From the cell containing the given text, extract its center point as [X, Y] coordinate. 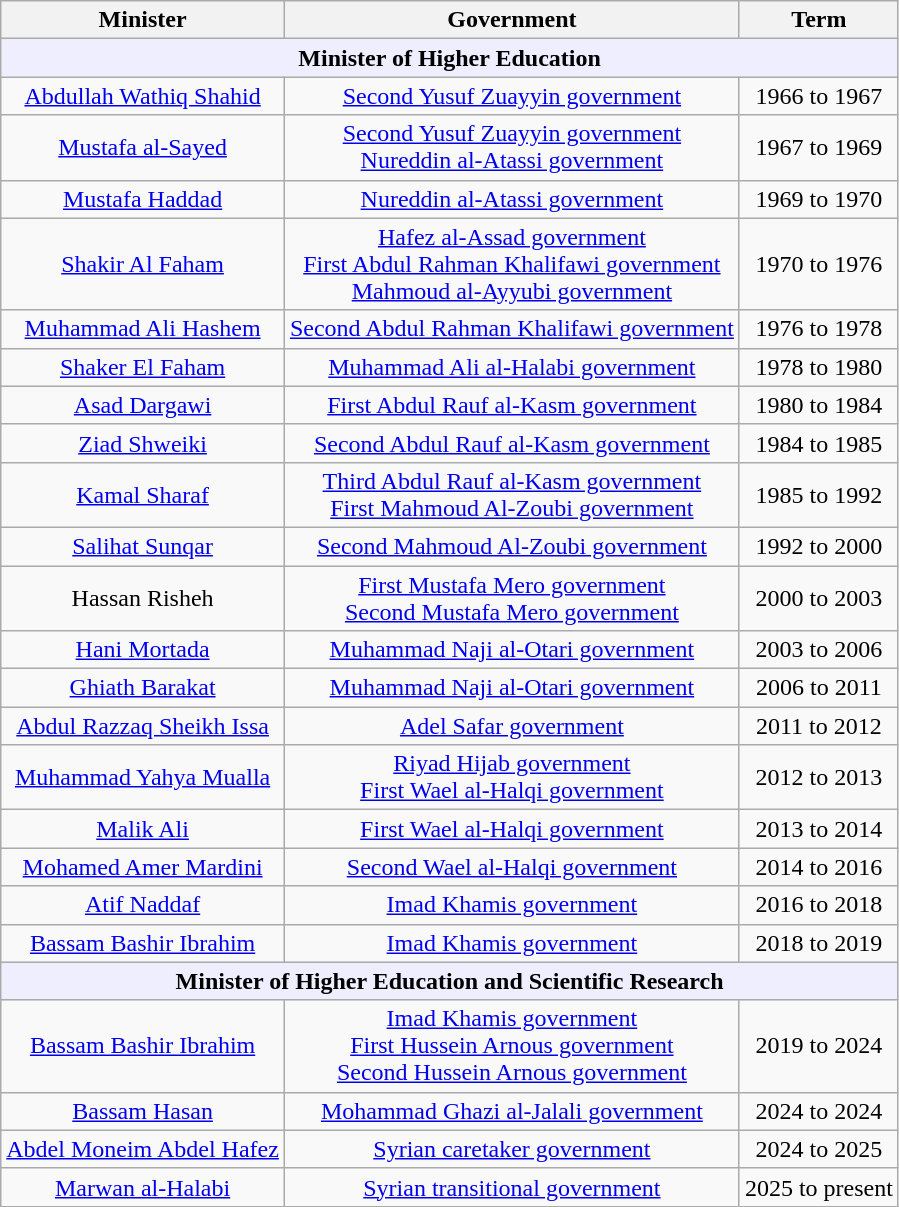
Mustafa Haddad [143, 199]
2000 to 2003 [818, 598]
Term [818, 20]
Abdel Moneim Abdel Hafez [143, 1149]
Kamal Sharaf [143, 494]
2019 to 2024 [818, 1046]
1970 to 1976 [818, 264]
2018 to 2019 [818, 943]
Second Wael al-Halqi government [512, 867]
1967 to 1969 [818, 148]
First Abdul Rauf al-Kasm government [512, 405]
Malik Ali [143, 829]
Third Abdul Rauf al-Kasm governmentFirst Mahmoud Al-Zoubi government [512, 494]
Adel Safar government [512, 726]
Shakir Al Faham [143, 264]
Muhammad Yahya Mualla [143, 778]
1969 to 1970 [818, 199]
Second Mahmoud Al-Zoubi government [512, 546]
Mustafa al-Sayed [143, 148]
Government [512, 20]
Hafez al-Assad governmentFirst Abdul Rahman Khalifawi governmentMahmoud al-Ayyubi government [512, 264]
2016 to 2018 [818, 905]
Abdul Razzaq Sheikh Issa [143, 726]
Mohammad Ghazi al-Jalali government [512, 1111]
Muhammad Ali al-Halabi government [512, 367]
Minister of Higher Education [450, 58]
2013 to 2014 [818, 829]
Minister of Higher Education and Scientific Research [450, 981]
Second Abdul Rahman Khalifawi government [512, 329]
1992 to 2000 [818, 546]
1985 to 1992 [818, 494]
Atif Naddaf [143, 905]
Muhammad Ali Hashem [143, 329]
2012 to 2013 [818, 778]
2003 to 2006 [818, 650]
1966 to 1967 [818, 96]
2025 to present [818, 1187]
Imad Khamis governmentFirst Hussein Arnous governmentSecond Hussein Arnous government [512, 1046]
Second Abdul Rauf al-Kasm government [512, 443]
Minister [143, 20]
Shaker El Faham [143, 367]
Riyad Hijab governmentFirst Wael al-Halqi government [512, 778]
Mohamed Amer Mardini [143, 867]
Syrian caretaker government [512, 1149]
Salihat Sunqar [143, 546]
2014 to 2016 [818, 867]
Ziad Shweiki [143, 443]
1976 to 1978 [818, 329]
Abdullah Wathiq Shahid [143, 96]
Marwan al-Halabi [143, 1187]
Hassan Risheh [143, 598]
Ghiath Barakat [143, 688]
2011 to 2012 [818, 726]
Second Yusuf Zuayyin governmentNureddin al-Atassi government [512, 148]
Bassam Hasan [143, 1111]
1980 to 1984 [818, 405]
2024 to 2024 [818, 1111]
Nureddin al-Atassi government [512, 199]
First Mustafa Mero governmentSecond Mustafa Mero government [512, 598]
Asad Dargawi [143, 405]
2006 to 2011 [818, 688]
1978 to 1980 [818, 367]
1984 to 1985 [818, 443]
2024 to 2025 [818, 1149]
Hani Mortada [143, 650]
Syrian transitional government [512, 1187]
Second Yusuf Zuayyin government [512, 96]
First Wael al-Halqi government [512, 829]
